Scan for the cell matching the given text and deliver its [X, Y] coordinate at center. 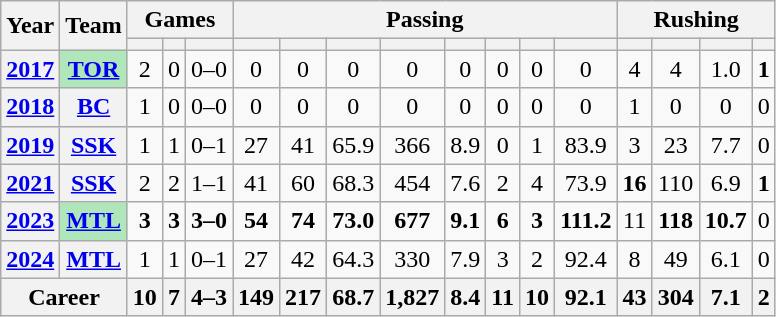
7 [174, 297]
Team [94, 26]
73.0 [354, 221]
68.7 [354, 297]
64.3 [354, 259]
1.0 [726, 69]
83.9 [586, 145]
3–0 [208, 221]
6.9 [726, 183]
8.9 [466, 145]
43 [634, 297]
92.1 [586, 297]
677 [412, 221]
54 [256, 221]
2019 [30, 145]
304 [676, 297]
330 [412, 259]
366 [412, 145]
118 [676, 221]
217 [304, 297]
TOR [94, 69]
23 [676, 145]
7.6 [466, 183]
6 [503, 221]
1,827 [412, 297]
7.9 [466, 259]
9.1 [466, 221]
7.1 [726, 297]
Career [64, 297]
10.7 [726, 221]
Year [30, 26]
60 [304, 183]
49 [676, 259]
8 [634, 259]
74 [304, 221]
4–3 [208, 297]
7.7 [726, 145]
73.9 [586, 183]
1–1 [208, 183]
2018 [30, 107]
Games [180, 20]
92.4 [586, 259]
Rushing [696, 20]
149 [256, 297]
2023 [30, 221]
42 [304, 259]
16 [634, 183]
454 [412, 183]
68.3 [354, 183]
2021 [30, 183]
111.2 [586, 221]
8.4 [466, 297]
2024 [30, 259]
110 [676, 183]
65.9 [354, 145]
6.1 [726, 259]
2017 [30, 69]
Passing [426, 20]
BC [94, 107]
